Detect which cell encompasses the target text, then output its (X, Y) center coordinate. 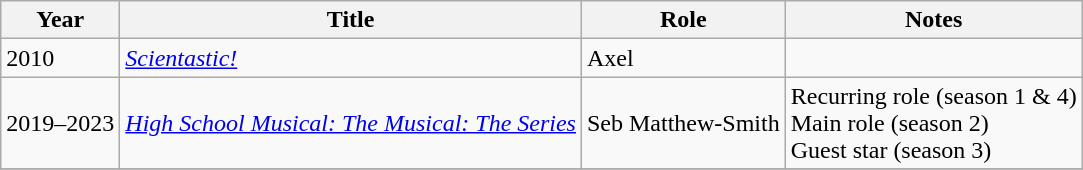
Scientastic! (351, 58)
Role (683, 20)
2019–2023 (60, 123)
High School Musical: The Musical: The Series (351, 123)
Recurring role (season 1 & 4)Main role (season 2) Guest star (season 3) (934, 123)
Axel (683, 58)
Notes (934, 20)
Title (351, 20)
Seb Matthew-Smith (683, 123)
Year (60, 20)
2010 (60, 58)
